Return the (x, y) coordinate for the center point of the cell that contains the specified text.  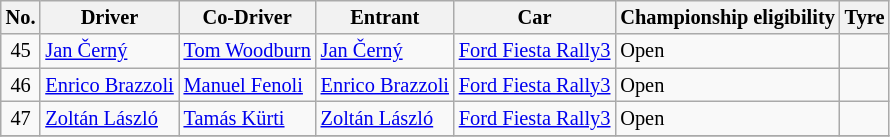
Driver (109, 17)
Car (534, 17)
Tamás Kürti (248, 118)
45 (21, 51)
47 (21, 118)
Championship eligibility (727, 17)
Manuel Fenoli (248, 85)
46 (21, 85)
Co-Driver (248, 17)
Tom Woodburn (248, 51)
Tyre (865, 17)
Entrant (385, 17)
No. (21, 17)
